For the text-containing cell, return its midpoint in [X, Y] coordinate format. 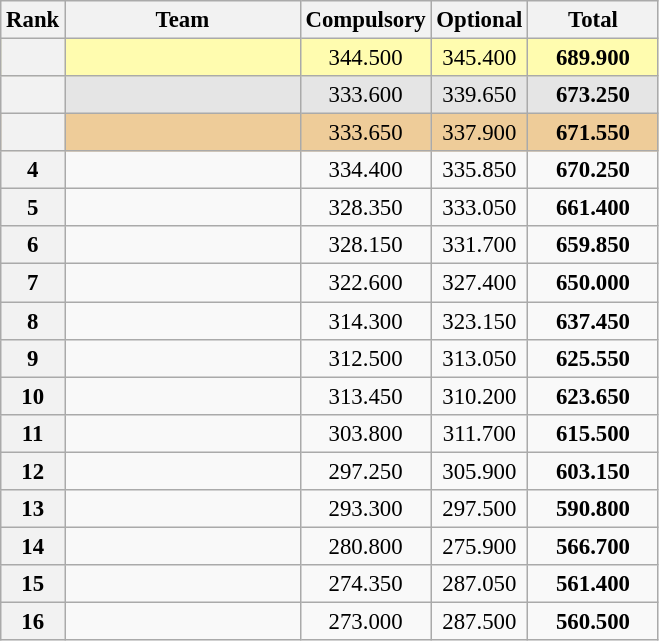
313.450 [366, 396]
650.000 [594, 283]
9 [33, 358]
Compulsory [366, 20]
12 [33, 471]
8 [33, 321]
689.900 [594, 58]
4 [33, 170]
Optional [480, 20]
7 [33, 283]
310.200 [480, 396]
331.700 [480, 245]
305.900 [480, 471]
334.400 [366, 170]
323.150 [480, 321]
312.500 [366, 358]
671.550 [594, 133]
625.550 [594, 358]
311.700 [480, 433]
5 [33, 208]
274.350 [366, 584]
333.600 [366, 95]
287.500 [480, 621]
339.650 [480, 95]
327.400 [480, 283]
637.450 [594, 321]
603.150 [594, 471]
275.900 [480, 546]
297.250 [366, 471]
623.650 [594, 396]
335.850 [480, 170]
15 [33, 584]
313.050 [480, 358]
293.300 [366, 509]
297.500 [480, 509]
10 [33, 396]
615.500 [594, 433]
13 [33, 509]
345.400 [480, 58]
314.300 [366, 321]
11 [33, 433]
328.150 [366, 245]
670.250 [594, 170]
344.500 [366, 58]
287.050 [480, 584]
Rank [33, 20]
Team [183, 20]
16 [33, 621]
328.350 [366, 208]
273.000 [366, 621]
561.400 [594, 584]
560.500 [594, 621]
333.650 [366, 133]
303.800 [366, 433]
333.050 [480, 208]
280.800 [366, 546]
673.250 [594, 95]
590.800 [594, 509]
322.600 [366, 283]
Total [594, 20]
566.700 [594, 546]
661.400 [594, 208]
659.850 [594, 245]
337.900 [480, 133]
6 [33, 245]
14 [33, 546]
